Identify which cell holds the provided text, then report its [X, Y] central coordinate. 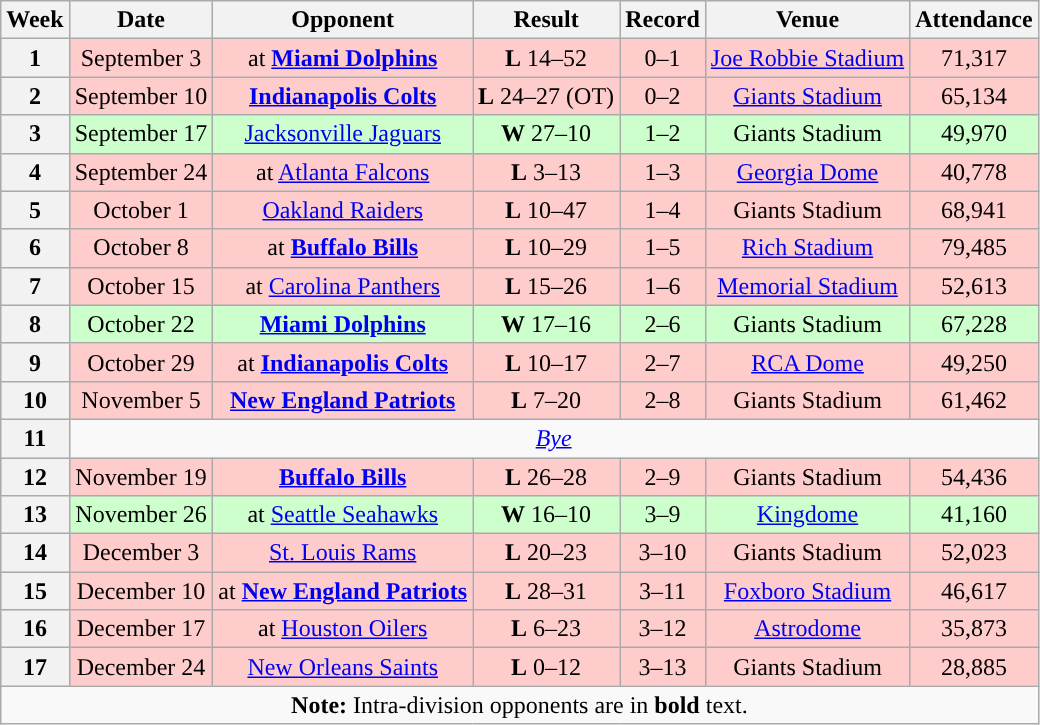
1–4 [663, 210]
W 16–10 [546, 515]
28,885 [974, 667]
October 8 [141, 248]
12 [35, 477]
Date [141, 20]
6 [35, 248]
2–6 [663, 324]
W 17–16 [546, 324]
Indianapolis Colts [343, 96]
49,970 [974, 134]
September 17 [141, 134]
1–2 [663, 134]
Attendance [974, 20]
Georgia Dome [807, 172]
67,228 [974, 324]
13 [35, 515]
5 [35, 210]
71,317 [974, 58]
L 14–52 [546, 58]
L 3–13 [546, 172]
L 7–20 [546, 400]
2 [35, 96]
Jacksonville Jaguars [343, 134]
at Indianapolis Colts [343, 362]
1 [35, 58]
8 [35, 324]
L 20–23 [546, 553]
December 24 [141, 667]
L 10–29 [546, 248]
Memorial Stadium [807, 286]
September 10 [141, 96]
New England Patriots [343, 400]
7 [35, 286]
at Miami Dolphins [343, 58]
November 26 [141, 515]
L 24–27 (OT) [546, 96]
Note: Intra-division opponents are in bold text. [520, 705]
52,613 [974, 286]
at Atlanta Falcons [343, 172]
49,250 [974, 362]
61,462 [974, 400]
W 27–10 [546, 134]
54,436 [974, 477]
RCA Dome [807, 362]
Bye [554, 438]
Rich Stadium [807, 248]
Oakland Raiders [343, 210]
Astrodome [807, 629]
15 [35, 591]
at New England Patriots [343, 591]
October 15 [141, 286]
9 [35, 362]
79,485 [974, 248]
17 [35, 667]
December 17 [141, 629]
2–9 [663, 477]
October 22 [141, 324]
Kingdome [807, 515]
2–7 [663, 362]
at Buffalo Bills [343, 248]
16 [35, 629]
11 [35, 438]
1–6 [663, 286]
L 15–26 [546, 286]
September 3 [141, 58]
10 [35, 400]
November 19 [141, 477]
4 [35, 172]
L 10–17 [546, 362]
Result [546, 20]
St. Louis Rams [343, 553]
3–11 [663, 591]
Joe Robbie Stadium [807, 58]
1–3 [663, 172]
0–2 [663, 96]
3–10 [663, 553]
1–5 [663, 248]
3–9 [663, 515]
New Orleans Saints [343, 667]
at Carolina Panthers [343, 286]
Record [663, 20]
November 5 [141, 400]
at Seattle Seahawks [343, 515]
Week [35, 20]
46,617 [974, 591]
October 29 [141, 362]
14 [35, 553]
Foxboro Stadium [807, 591]
3–12 [663, 629]
L 10–47 [546, 210]
3–13 [663, 667]
L 6–23 [546, 629]
December 10 [141, 591]
35,873 [974, 629]
41,160 [974, 515]
L 26–28 [546, 477]
65,134 [974, 96]
Opponent [343, 20]
at Houston Oilers [343, 629]
52,023 [974, 553]
68,941 [974, 210]
September 24 [141, 172]
October 1 [141, 210]
L 28–31 [546, 591]
0–1 [663, 58]
2–8 [663, 400]
Venue [807, 20]
40,778 [974, 172]
L 0–12 [546, 667]
Miami Dolphins [343, 324]
Buffalo Bills [343, 477]
3 [35, 134]
December 3 [141, 553]
